Find where the given text appears and provide that cell's center as (x, y) coordinate. 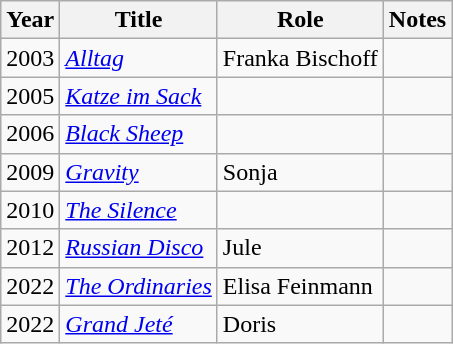
Jule (300, 248)
2006 (30, 134)
2009 (30, 172)
Franka Bischoff (300, 58)
Sonja (300, 172)
2005 (30, 96)
Year (30, 20)
Notes (417, 20)
Katze im Sack (139, 96)
2010 (30, 210)
2012 (30, 248)
Role (300, 20)
The Ordinaries (139, 286)
Elisa Feinmann (300, 286)
Black Sheep (139, 134)
Russian Disco (139, 248)
Title (139, 20)
The Silence (139, 210)
Grand Jeté (139, 324)
2003 (30, 58)
Alltag (139, 58)
Doris (300, 324)
Gravity (139, 172)
